Return [X, Y] of the center of cell containing provided text 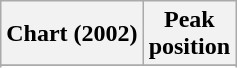
Peakposition [189, 34]
Chart (2002) [72, 34]
